Output the [x, y] coordinate of the center of the cell containing the given text.  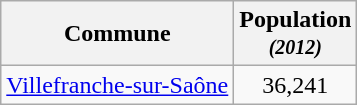
Population(2012) [296, 34]
36,241 [296, 85]
Villefranche-sur-Saône [118, 85]
Commune [118, 34]
